Pinpoint the cell where the given text exists, returning its (x, y) midpoint coordinate. 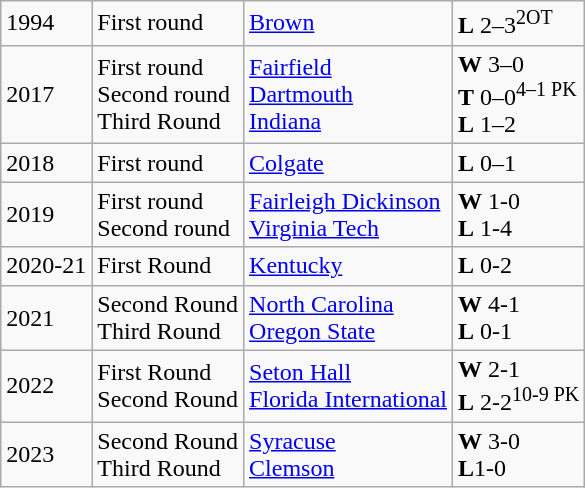
FairfieldDartmouthIndiana (348, 94)
Fairleigh DickinsonVirginia Tech (348, 214)
1994 (46, 24)
W 3-0L1-0 (519, 454)
W 1-0L 1-4 (519, 214)
2017 (46, 94)
SyracuseClemson (348, 454)
2023 (46, 454)
First roundSecond round (168, 214)
North CarolinaOregon State (348, 318)
First RoundSecond Round (168, 386)
L 0-2 (519, 266)
Kentucky (348, 266)
2018 (46, 163)
First roundSecond roundThird Round (168, 94)
Colgate (348, 163)
W 4-1L 0-1 (519, 318)
2020-21 (46, 266)
Seton HallFlorida International (348, 386)
L 2–32OT (519, 24)
First Round (168, 266)
W 2-1L 2-210-9 PK (519, 386)
W 3–0T 0–04–1 PKL 1–2 (519, 94)
2019 (46, 214)
Brown (348, 24)
2022 (46, 386)
L 0–1 (519, 163)
2021 (46, 318)
